Find where the given text appears and provide that cell's center as [x, y] coordinate. 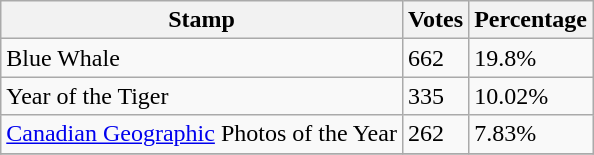
7.83% [531, 134]
662 [435, 58]
262 [435, 134]
Votes [435, 20]
Canadian Geographic Photos of the Year [202, 134]
19.8% [531, 58]
Year of the Tiger [202, 96]
335 [435, 96]
10.02% [531, 96]
Stamp [202, 20]
Percentage [531, 20]
Blue Whale [202, 58]
